Capture the cell that displays the provided text and extract its (X, Y) central coordinate. 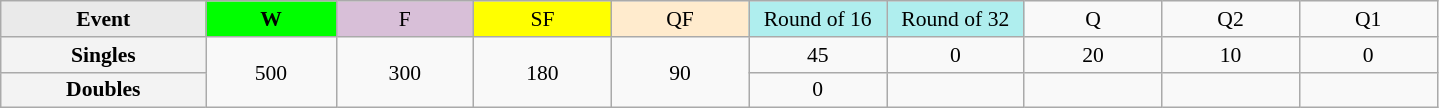
Q2 (1231, 19)
Q (1093, 19)
Round of 32 (955, 19)
Event (104, 19)
500 (271, 72)
Doubles (104, 90)
90 (680, 72)
300 (405, 72)
SF (543, 19)
Q1 (1368, 19)
Round of 16 (818, 19)
F (405, 19)
Singles (104, 55)
180 (543, 72)
45 (818, 55)
QF (680, 19)
20 (1093, 55)
10 (1231, 55)
W (271, 19)
